Return [X, Y] of the center of cell containing provided text 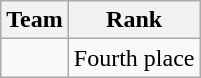
Team [35, 20]
Rank [134, 20]
Fourth place [134, 58]
